Scan for the cell matching the given text and deliver its (x, y) coordinate at center. 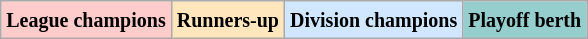
League champions (86, 20)
Playoff berth (525, 20)
Division champions (374, 20)
Runners-up (228, 20)
